Pinpoint the cell where the given text exists, returning its (x, y) midpoint coordinate. 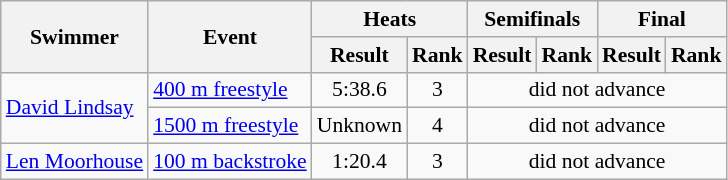
1500 m freestyle (230, 126)
David Lindsay (74, 108)
Final (662, 19)
Event (230, 36)
1:20.4 (360, 162)
100 m backstroke (230, 162)
Swimmer (74, 36)
Len Moorhouse (74, 162)
Semifinals (532, 19)
Unknown (360, 126)
4 (438, 126)
400 m freestyle (230, 90)
5:38.6 (360, 90)
Heats (390, 19)
